Capture the cell that displays the provided text and extract its (x, y) central coordinate. 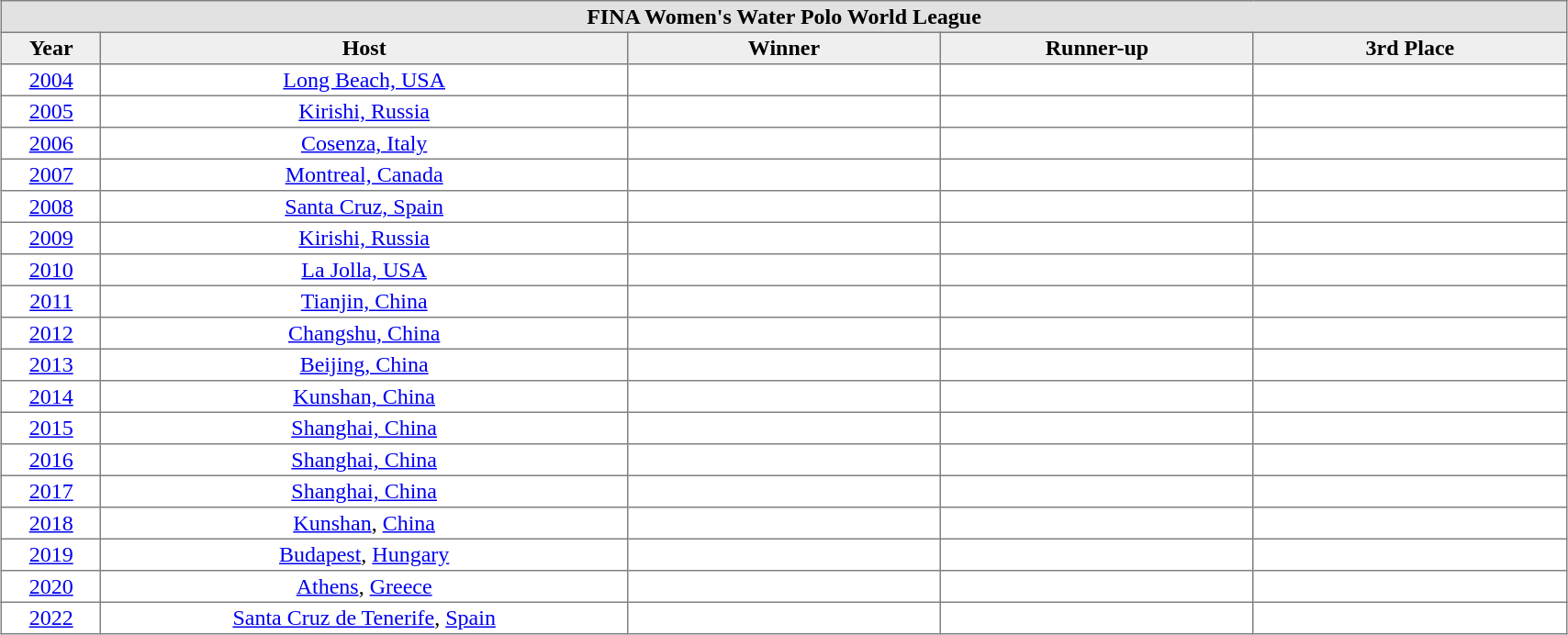
Athens, Greece (364, 586)
Winner (784, 48)
2013 (51, 364)
2008 (51, 206)
Tianjin, China (364, 301)
Montreal, Canada (364, 174)
Long Beach, USA (364, 80)
2006 (51, 143)
FINA Women's Water Polo World League (784, 17)
Cosenza, Italy (364, 143)
2020 (51, 586)
Changshu, China (364, 333)
2004 (51, 80)
2018 (51, 523)
2012 (51, 333)
Runner-up (1096, 48)
2009 (51, 238)
Year (51, 48)
Beijing, China (364, 364)
Host (364, 48)
2017 (51, 491)
La Jolla, USA (364, 270)
2015 (51, 428)
2022 (51, 618)
3rd Place (1410, 48)
2010 (51, 270)
Budapest, Hungary (364, 554)
2016 (51, 460)
Santa Cruz de Tenerife, Spain (364, 618)
2014 (51, 396)
2005 (51, 111)
2019 (51, 554)
Santa Cruz, Spain (364, 206)
2011 (51, 301)
2007 (51, 174)
